Search for the cell housing the specified text and yield its [X, Y] center coordinate. 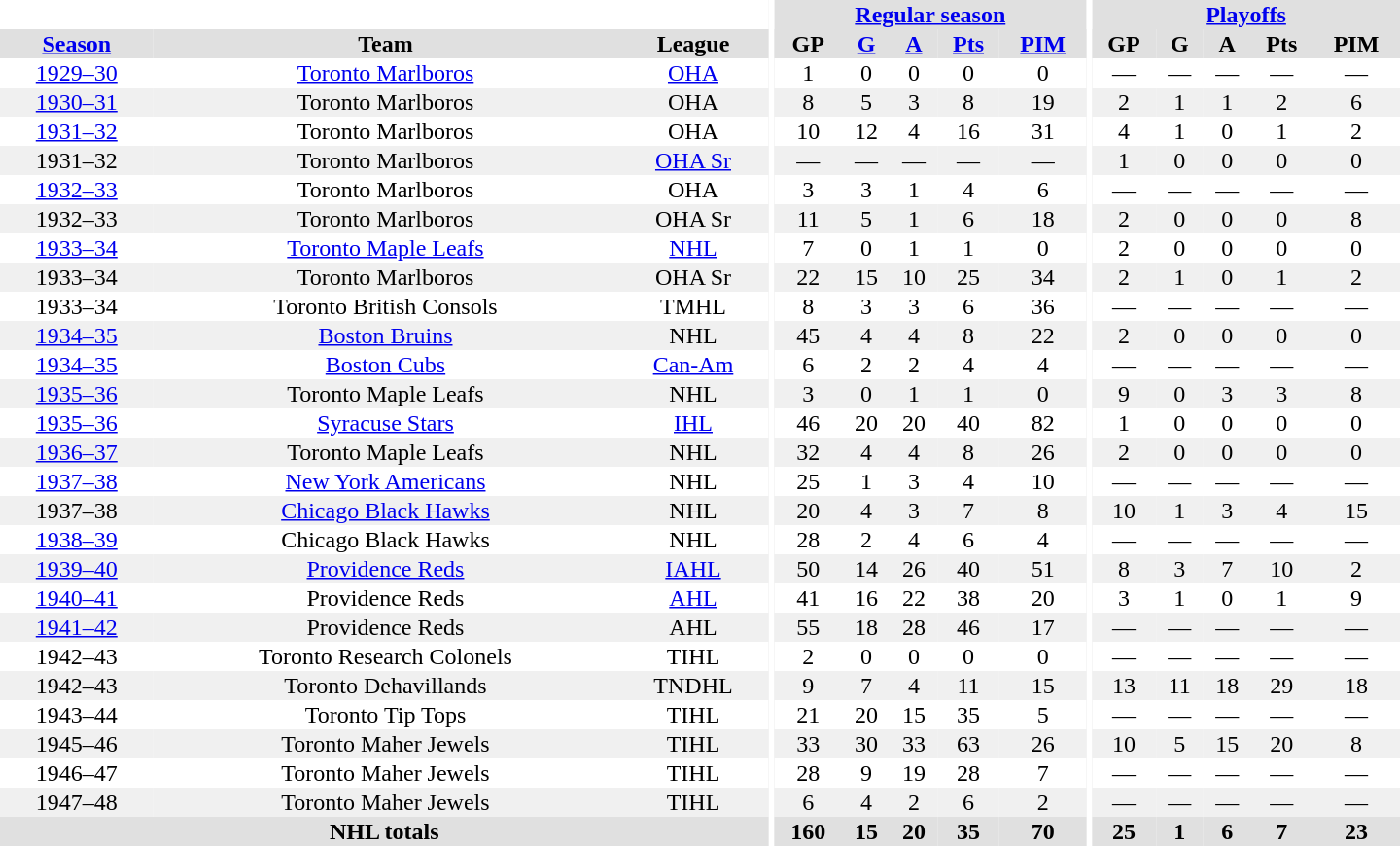
160 [809, 831]
Boston Bruins [386, 335]
30 [867, 744]
50 [809, 569]
23 [1356, 831]
IHL [692, 423]
55 [809, 627]
1947–48 [77, 802]
1939–40 [77, 569]
70 [1043, 831]
21 [809, 715]
Season [77, 44]
41 [809, 598]
Playoffs [1246, 15]
Team [386, 44]
Regular season [930, 15]
Toronto Research Colonels [386, 656]
IAHL [692, 569]
1946–47 [77, 773]
1929–30 [77, 73]
1940–41 [77, 598]
NHL totals [385, 831]
12 [867, 131]
1938–39 [77, 540]
82 [1043, 423]
Boston Cubs [386, 365]
1945–46 [77, 744]
New York Americans [386, 481]
Toronto Tip Tops [386, 715]
1941–42 [77, 627]
14 [867, 569]
36 [1043, 306]
29 [1281, 686]
Toronto Dehavillands [386, 686]
13 [1124, 686]
51 [1043, 569]
17 [1043, 627]
1943–44 [77, 715]
League [692, 44]
63 [968, 744]
38 [968, 598]
TMHL [692, 306]
Toronto British Consols [386, 306]
1930–31 [77, 102]
31 [1043, 131]
Can-Am [692, 365]
32 [809, 452]
45 [809, 335]
1936–37 [77, 452]
Syracuse Stars [386, 423]
TNDHL [692, 686]
34 [1043, 277]
